Provide the (X, Y) coordinate of the cell's center where the given text is located.  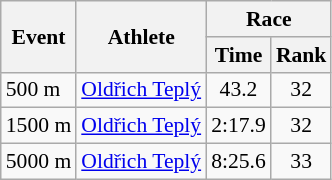
Rank (302, 55)
500 m (38, 90)
5000 m (38, 162)
Race (268, 19)
43.2 (238, 90)
Time (238, 55)
33 (302, 162)
Event (38, 36)
1500 m (38, 126)
8:25.6 (238, 162)
2:17.9 (238, 126)
Athlete (141, 36)
